Detect which cell encompasses the target text, then output its [x, y] center coordinate. 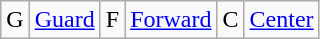
Forward [171, 20]
Guard [64, 20]
C [230, 20]
Center [282, 20]
G [15, 20]
F [112, 20]
